Output the (X, Y) coordinate of the center of the cell containing the given text.  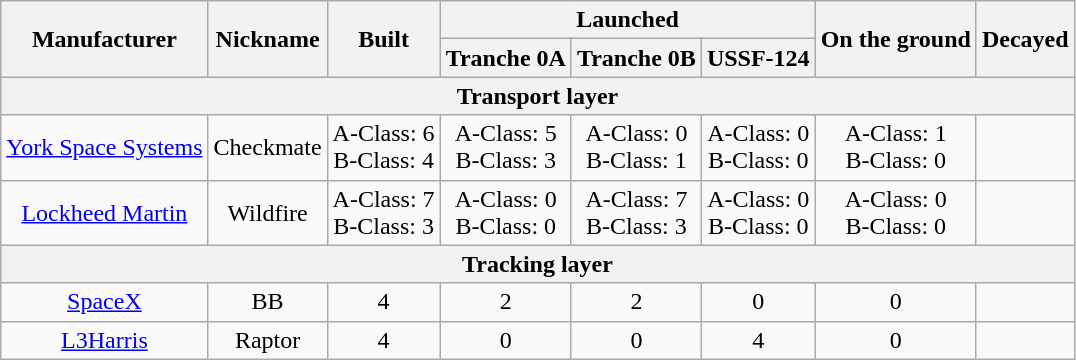
Built (384, 39)
Tranche 0A (506, 58)
L3Harris (104, 340)
Transport layer (538, 96)
On the ground (896, 39)
A-Class: 5B-Class: 3 (506, 148)
Launched (628, 20)
USSF-124 (758, 58)
A-Class: 1B-Class: 0 (896, 148)
Raptor (268, 340)
Manufacturer (104, 39)
Wildfire (268, 212)
Tracking layer (538, 264)
Nickname (268, 39)
SpaceX (104, 302)
BB (268, 302)
Checkmate (268, 148)
Lockheed Martin (104, 212)
Tranche 0B (636, 58)
Decayed (1025, 39)
York Space Systems (104, 148)
A-Class: 6B-Class: 4 (384, 148)
A-Class: 0B-Class: 1 (636, 148)
